Return the [X, Y] coordinate for the center point of the cell that contains the specified text.  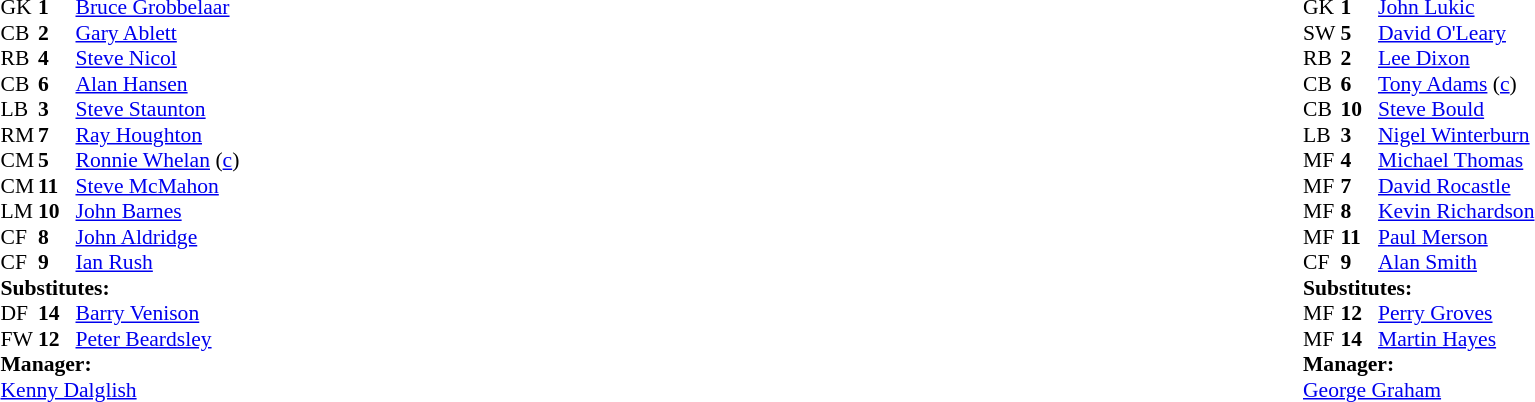
David O'Leary [1456, 33]
David Rocastle [1456, 186]
Ronnie Whelan (c) [158, 161]
Kevin Richardson [1456, 211]
Michael Thomas [1456, 161]
Steve Bould [1456, 109]
Nigel Winterburn [1456, 135]
Tony Adams (c) [1456, 84]
Martin Hayes [1456, 339]
John Barnes [158, 211]
John Aldridge [158, 237]
Perry Groves [1456, 313]
Steve Staunton [158, 109]
Ray Houghton [158, 135]
Ian Rush [158, 263]
RM [19, 135]
Steve McMahon [158, 186]
Lee Dixon [1456, 59]
Gary Ablett [158, 33]
Steve Nicol [158, 59]
LM [19, 211]
Peter Beardsley [158, 339]
SW [1322, 33]
Paul Merson [1456, 237]
Alan Smith [1456, 263]
Alan Hansen [158, 84]
FW [19, 339]
Barry Venison [158, 313]
DF [19, 313]
